Detect which cell encompasses the target text, then output its (X, Y) center coordinate. 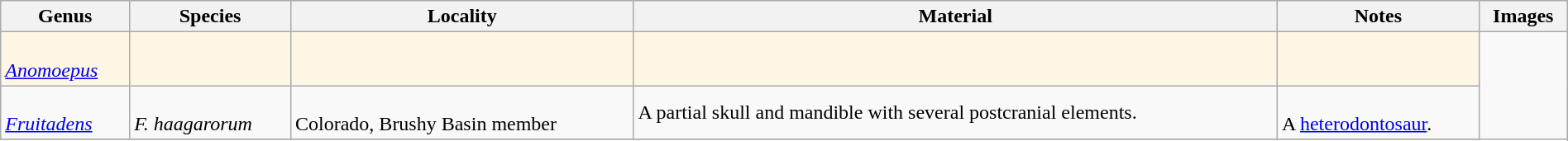
A partial skull and mandible with several postcranial elements. (955, 112)
Notes (1378, 16)
Species (210, 16)
Colorado, Brushy Basin member (462, 112)
Fruitadens (65, 112)
F. haagarorum (210, 112)
Locality (462, 16)
Material (955, 16)
Images (1523, 16)
A heterodontosaur. (1378, 112)
Genus (65, 16)
Anomoepus (65, 59)
